Output the [X, Y] coordinate of the center of the cell containing the given text.  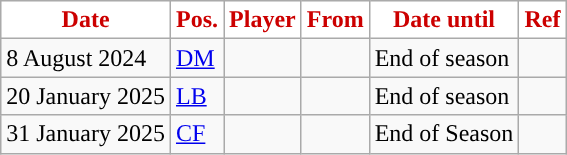
Player [263, 20]
8 August 2024 [86, 58]
31 January 2025 [86, 134]
Date until [444, 20]
Date [86, 20]
Pos. [196, 20]
20 January 2025 [86, 96]
DM [196, 58]
LB [196, 96]
From [335, 20]
CF [196, 134]
End of Season [444, 134]
Ref [542, 20]
